Detect which cell encompasses the target text, then output its [X, Y] center coordinate. 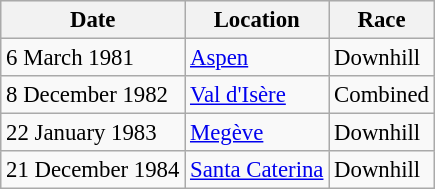
Val d'Isère [257, 95]
Race [382, 20]
Location [257, 20]
Combined [382, 95]
Date [93, 20]
8 December 1982 [93, 95]
Santa Caterina [257, 170]
22 January 1983 [93, 133]
21 December 1984 [93, 170]
6 March 1981 [93, 58]
Aspen [257, 58]
Megève [257, 133]
